Return (X, Y) of the center of cell containing provided text 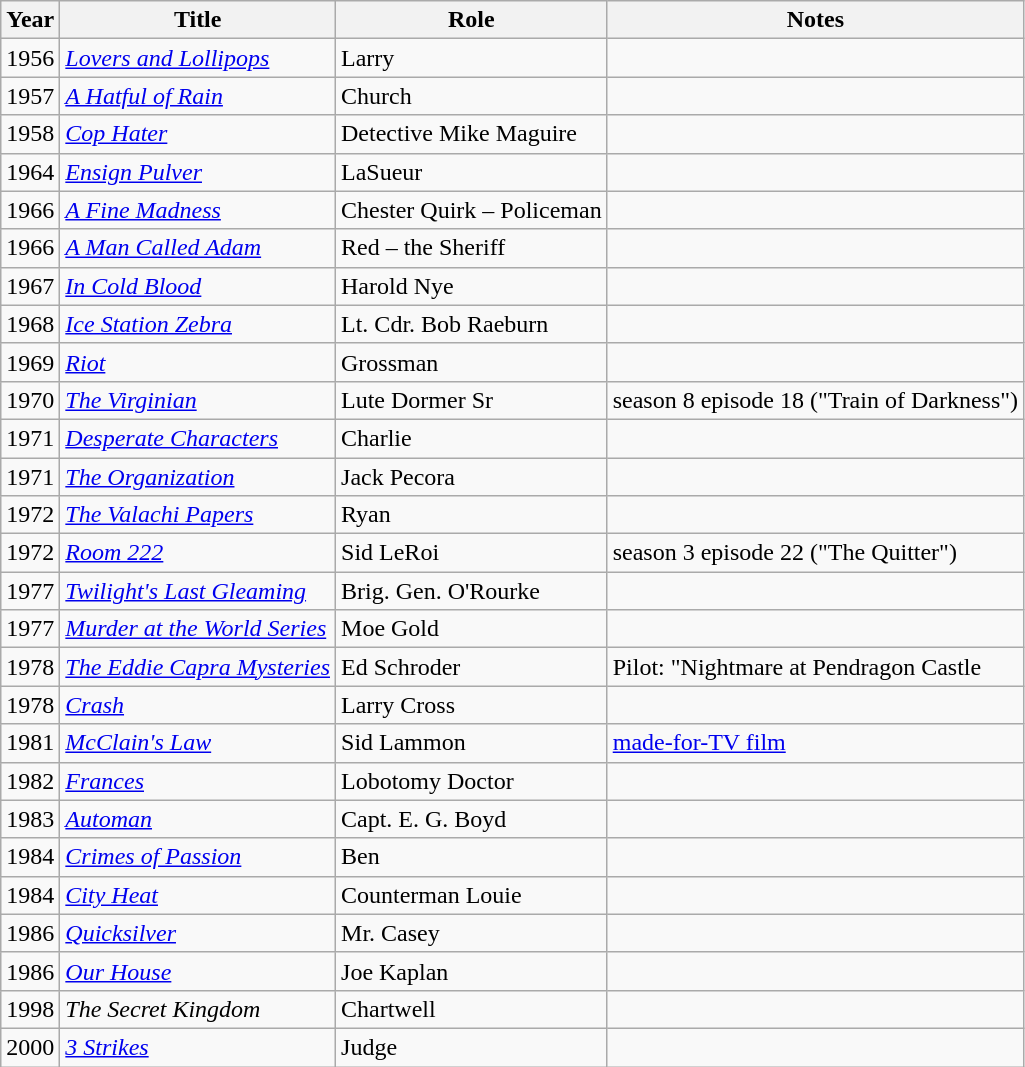
Moe Gold (472, 629)
The Virginian (198, 400)
Frances (198, 781)
A Hatful of Rain (198, 96)
made-for-TV film (815, 743)
3 Strikes (198, 1047)
1957 (30, 96)
Title (198, 20)
Year (30, 20)
Charlie (472, 438)
In Cold Blood (198, 286)
Larry (472, 58)
Crash (198, 705)
Lovers and Lollipops (198, 58)
Counterman Louie (472, 895)
1956 (30, 58)
Jack Pecora (472, 477)
Cop Hater (198, 134)
Brig. Gen. O'Rourke (472, 591)
Chester Quirk – Policeman (472, 210)
Ice Station Zebra (198, 324)
Desperate Characters (198, 438)
Crimes of Passion (198, 857)
1983 (30, 819)
Twilight's Last Gleaming (198, 591)
Lobotomy Doctor (472, 781)
McClain's Law (198, 743)
Sid Lammon (472, 743)
The Secret Kingdom (198, 1009)
season 8 episode 18 ("Train of Darkness") (815, 400)
Lt. Cdr. Bob Raeburn (472, 324)
Riot (198, 362)
Detective Mike Maguire (472, 134)
season 3 episode 22 ("The Quitter") (815, 553)
Sid LeRoi (472, 553)
A Fine Madness (198, 210)
Church (472, 96)
1969 (30, 362)
Lute Dormer Sr (472, 400)
Harold Nye (472, 286)
Room 222 (198, 553)
City Heat (198, 895)
Chartwell (472, 1009)
1970 (30, 400)
Ben (472, 857)
Judge (472, 1047)
Larry Cross (472, 705)
The Valachi Papers (198, 515)
Grossman (472, 362)
The Eddie Capra Mysteries (198, 667)
Our House (198, 971)
Ensign Pulver (198, 172)
Automan (198, 819)
1982 (30, 781)
Ed Schroder (472, 667)
LaSueur (472, 172)
1998 (30, 1009)
A Man Called Adam (198, 248)
Red – the Sheriff (472, 248)
Joe Kaplan (472, 971)
Role (472, 20)
2000 (30, 1047)
1967 (30, 286)
Mr. Casey (472, 933)
The Organization (198, 477)
1981 (30, 743)
1964 (30, 172)
1968 (30, 324)
Quicksilver (198, 933)
Murder at the World Series (198, 629)
1958 (30, 134)
Ryan (472, 515)
Notes (815, 20)
Pilot: "Nightmare at Pendragon Castle (815, 667)
Capt. E. G. Boyd (472, 819)
